For the text-containing cell, return its midpoint in (x, y) coordinate format. 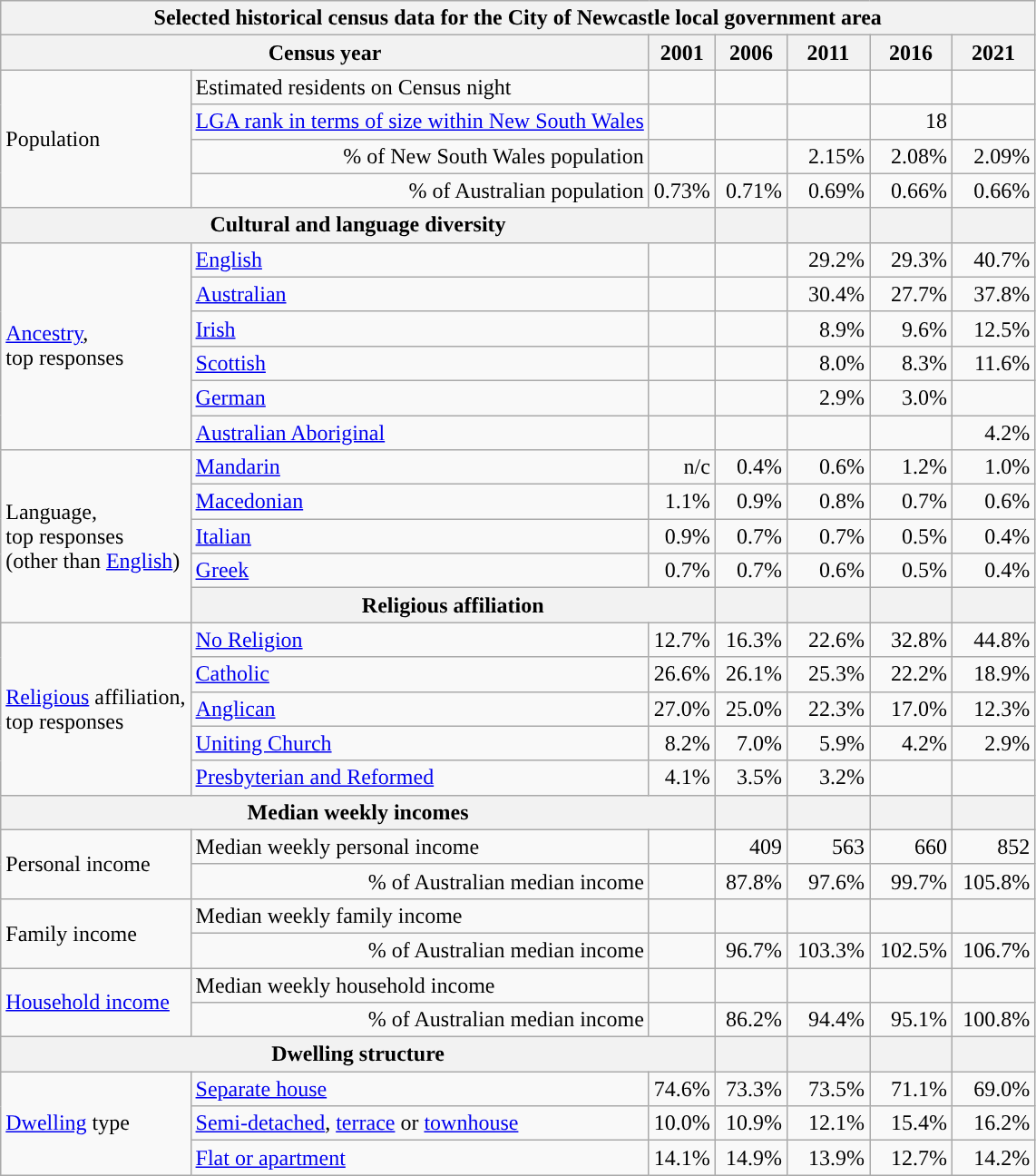
2011 (827, 53)
14.9% (751, 1158)
2.09% (994, 156)
Macedonian (419, 502)
106.7% (994, 950)
74.6% (682, 1089)
Religious affiliation (453, 605)
Greek (419, 571)
18.9% (994, 674)
Mandarin (419, 467)
105.8% (994, 881)
3.0% (911, 397)
Selected historical census data for the City of Newcastle local government area (518, 18)
29.3% (911, 260)
26.1% (751, 674)
Religious affiliation,top responses (96, 709)
25.0% (751, 709)
8.0% (827, 363)
26.6% (682, 674)
86.2% (751, 1020)
95.1% (911, 1020)
14.1% (682, 1158)
No Religion (419, 640)
Separate house (419, 1089)
Family income (96, 933)
73.3% (751, 1089)
English (419, 260)
94.4% (827, 1020)
852 (994, 847)
Flat or apartment (419, 1158)
100.8% (994, 1020)
10.0% (682, 1123)
1.2% (911, 467)
9.6% (911, 328)
7.0% (751, 743)
3.2% (827, 778)
14.2% (994, 1158)
18 (911, 122)
Estimated residents on Census night (419, 87)
25.3% (827, 674)
Language,top responses(other than English) (96, 536)
0.73% (682, 191)
37.8% (994, 294)
73.5% (827, 1089)
22.2% (911, 674)
13.9% (827, 1158)
Anglican (419, 709)
Dwelling structure (358, 1054)
16.2% (994, 1123)
0.71% (751, 191)
4.1% (682, 778)
15.4% (911, 1123)
12.5% (994, 328)
Household income (96, 1002)
n/c (682, 467)
Personal income (96, 864)
12.3% (994, 709)
Uniting Church (419, 743)
16.3% (751, 640)
17.0% (911, 709)
2001 (682, 53)
563 (827, 847)
2021 (994, 53)
40.7% (994, 260)
99.7% (911, 881)
71.1% (911, 1089)
Ancestry,top responses (96, 346)
22.3% (827, 709)
German (419, 397)
10.9% (751, 1123)
Australian (419, 294)
0.69% (827, 191)
1.0% (994, 467)
Dwelling type (96, 1123)
102.5% (911, 950)
Scottish (419, 363)
8.2% (682, 743)
27.0% (682, 709)
Median weekly personal income (419, 847)
87.8% (751, 881)
12.1% (827, 1123)
Census year (325, 53)
LGA rank in terms of size within New South Wales (419, 122)
2016 (911, 53)
22.6% (827, 640)
96.7% (751, 950)
Semi-detached, terrace or townhouse (419, 1123)
Population (96, 139)
Italian (419, 536)
29.2% (827, 260)
5.9% (827, 743)
Irish (419, 328)
1.1% (682, 502)
97.6% (827, 881)
44.8% (994, 640)
30.4% (827, 294)
660 (911, 847)
2006 (751, 53)
Median weekly incomes (358, 812)
0.8% (827, 502)
8.9% (827, 328)
% of Australian population (419, 191)
2.08% (911, 156)
8.3% (911, 363)
Median weekly family income (419, 916)
103.3% (827, 950)
32.8% (911, 640)
Australian Aboriginal (419, 433)
27.7% (911, 294)
% of New South Wales population (419, 156)
Cultural and language diversity (358, 225)
2.15% (827, 156)
Presbyterian and Reformed (419, 778)
409 (751, 847)
3.5% (751, 778)
Catholic (419, 674)
69.0% (994, 1089)
11.6% (994, 363)
Median weekly household income (419, 985)
